For the text-containing cell, return its midpoint in (X, Y) coordinate format. 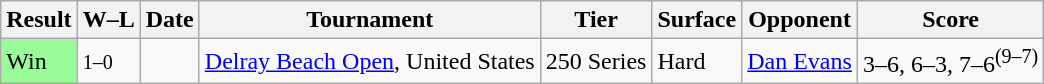
Win (39, 62)
Score (950, 20)
Surface (697, 20)
1–0 (108, 62)
Opponent (800, 20)
Date (170, 20)
Tournament (370, 20)
3–6, 6–3, 7–6(9–7) (950, 62)
Tier (596, 20)
Result (39, 20)
Delray Beach Open, United States (370, 62)
Dan Evans (800, 62)
W–L (108, 20)
250 Series (596, 62)
Hard (697, 62)
